Capture the cell that displays the provided text and extract its [x, y] central coordinate. 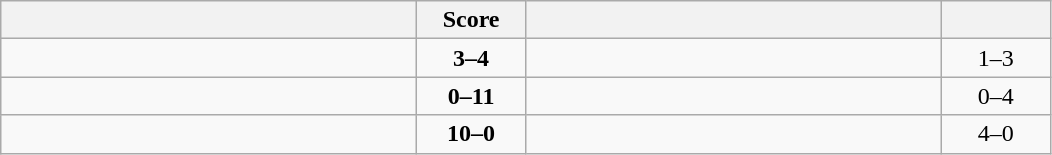
3–4 [472, 58]
0–11 [472, 96]
1–3 [996, 58]
0–4 [996, 96]
10–0 [472, 134]
Score [472, 20]
4–0 [996, 134]
